Search for the cell housing the specified text and yield its (x, y) center coordinate. 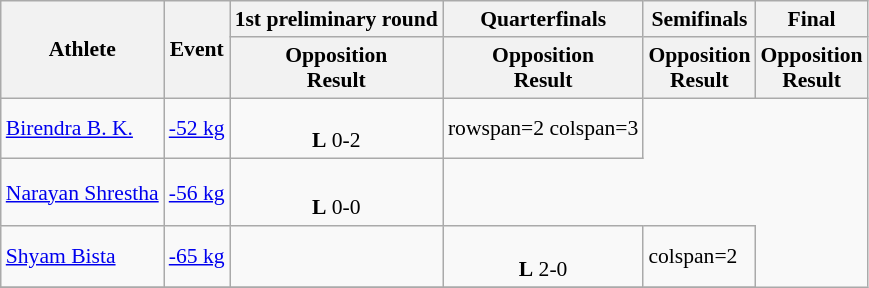
L 0-2 (336, 128)
colspan=2 (699, 256)
Birendra B. K. (82, 128)
Athlete (82, 50)
L 0-0 (336, 192)
-56 kg (197, 192)
Quarterfinals (544, 19)
Semifinals (699, 19)
L 2-0 (544, 256)
Event (197, 50)
Final (811, 19)
Narayan Shrestha (82, 192)
Shyam Bista (82, 256)
rowspan=2 colspan=3 (544, 128)
1st preliminary round (336, 19)
-52 kg (197, 128)
-65 kg (197, 256)
